Return the (x, y) coordinate for the center point of the cell that contains the specified text.  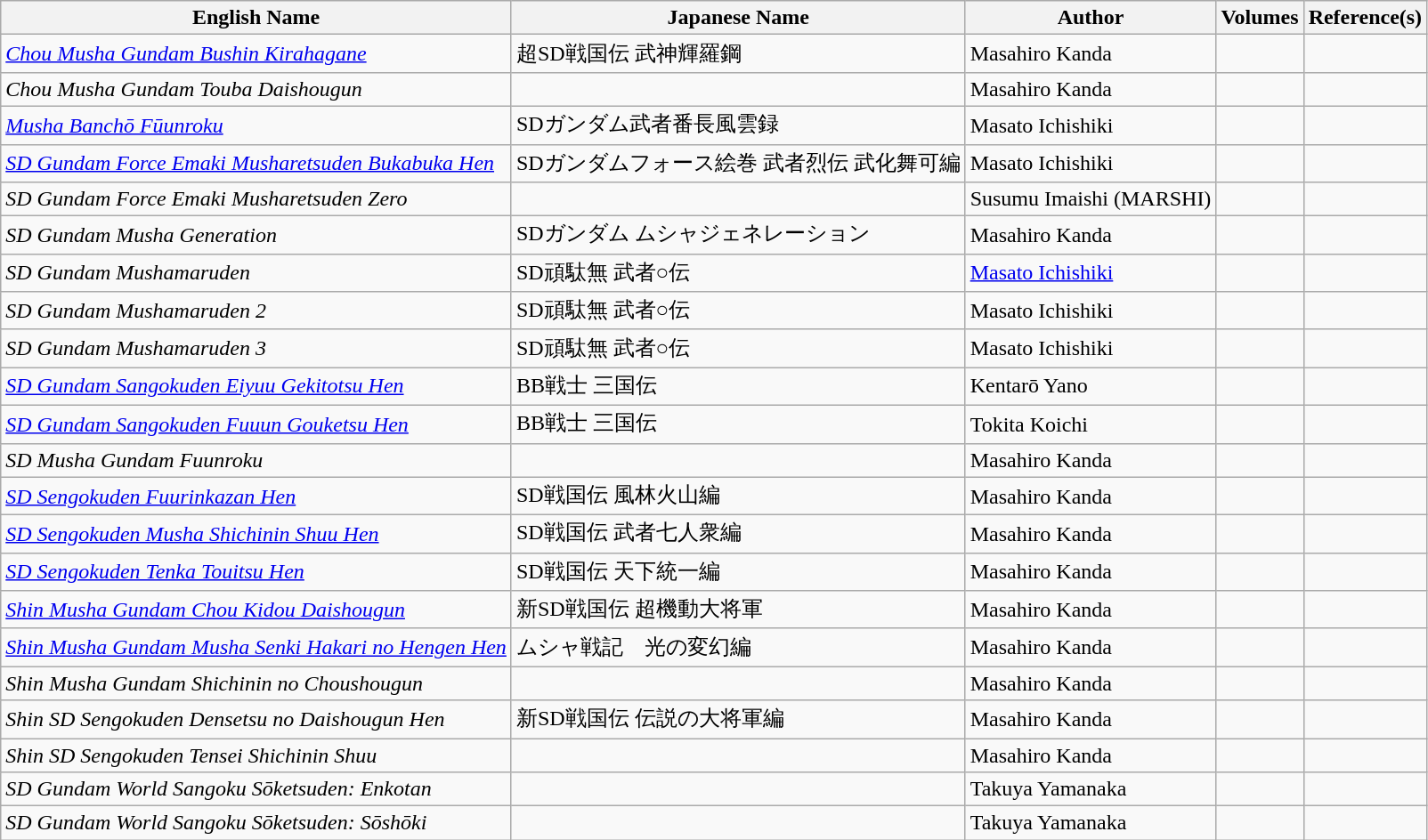
Kentarō Yano (1091, 386)
ムシャ戦記 光の変幻編 (738, 648)
Chou Musha Gundam Touba Daishougun (256, 89)
SD Gundam Mushamaruden 2 (256, 311)
SD Gundam Force Emaki Musharetsuden Zero (256, 199)
SD Gundam Sangokuden Fuuun Gouketsu Hen (256, 424)
Musha Banchō Fūunroku (256, 125)
SD Gundam World Sangoku Sōketsuden: Enkotan (256, 789)
新SD戦国伝 超機動大将軍 (738, 610)
SD Gundam Musha Generation (256, 235)
新SD戦国伝 伝説の大将軍編 (738, 719)
Susumu Imaishi (MARSHI) (1091, 199)
SDガンダム武者番長風雲録 (738, 125)
Japanese Name (738, 18)
SDガンダム ムシャジェネレーション (738, 235)
SD戦国伝 武者七人衆編 (738, 534)
SD戦国伝 天下統一編 (738, 571)
SD Sengokuden Musha Shichinin Shuu Hen (256, 534)
SD Gundam World Sangoku Sōketsuden: Sōshōki (256, 823)
Chou Musha Gundam Bushin Kirahagane (256, 53)
Tokita Koichi (1091, 424)
SD戦国伝 風林火山編 (738, 497)
Shin SD Sengokuden Tensei Shichinin Shuu (256, 755)
SD Sengokuden Tenka Touitsu Hen (256, 571)
Author (1091, 18)
Volumes (1260, 18)
SD Gundam Mushamaruden (256, 272)
SD Gundam Sangokuden Eiyuu Gekitotsu Hen (256, 386)
SD Musha Gundam Fuunroku (256, 460)
SDガンダムフォース絵巻 武者烈伝 武化舞可編 (738, 164)
Shin Musha Gundam Musha Senki Hakari no Hengen Hen (256, 648)
Shin Musha Gundam Shichinin no Choushougun (256, 683)
SD Gundam Force Emaki Musharetsuden Bukabuka Hen (256, 164)
SD Gundam Mushamaruden 3 (256, 349)
SD Sengokuden Fuurinkazan Hen (256, 497)
Shin Musha Gundam Chou Kidou Daishougun (256, 610)
Shin SD Sengokuden Densetsu no Daishougun Hen (256, 719)
English Name (256, 18)
Reference(s) (1366, 18)
超SD戦国伝 武神輝羅鋼 (738, 53)
